Search for the cell housing the specified text and yield its [x, y] center coordinate. 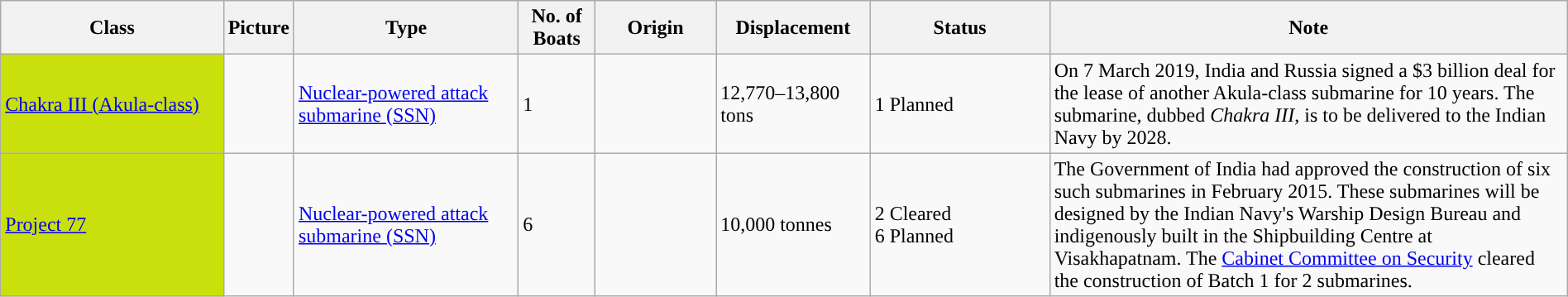
Origin [655, 28]
Status [959, 28]
12,770–13,800 tons [793, 104]
6 [557, 225]
Picture [258, 28]
2 Cleared6 Planned [959, 225]
Project 77 [112, 225]
Note [1308, 28]
Type [405, 28]
1 [557, 104]
Displacement [793, 28]
1 Planned [959, 104]
No. of Boats [557, 28]
Chakra III (Akula-class) [112, 104]
10,000 tonnes [793, 225]
Class [112, 28]
